Detect which cell encompasses the target text, then output its (X, Y) center coordinate. 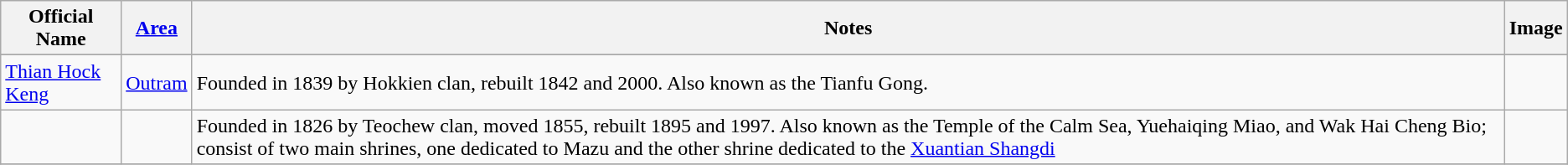
Area (157, 28)
Notes (848, 28)
Image (1536, 28)
Outram (157, 82)
Official Name (61, 28)
Founded in 1839 by Hokkien clan, rebuilt 1842 and 2000. Also known as the Tianfu Gong. (848, 82)
Thian Hock Keng (61, 82)
